Pinpoint the cell where the given text exists, returning its [X, Y] midpoint coordinate. 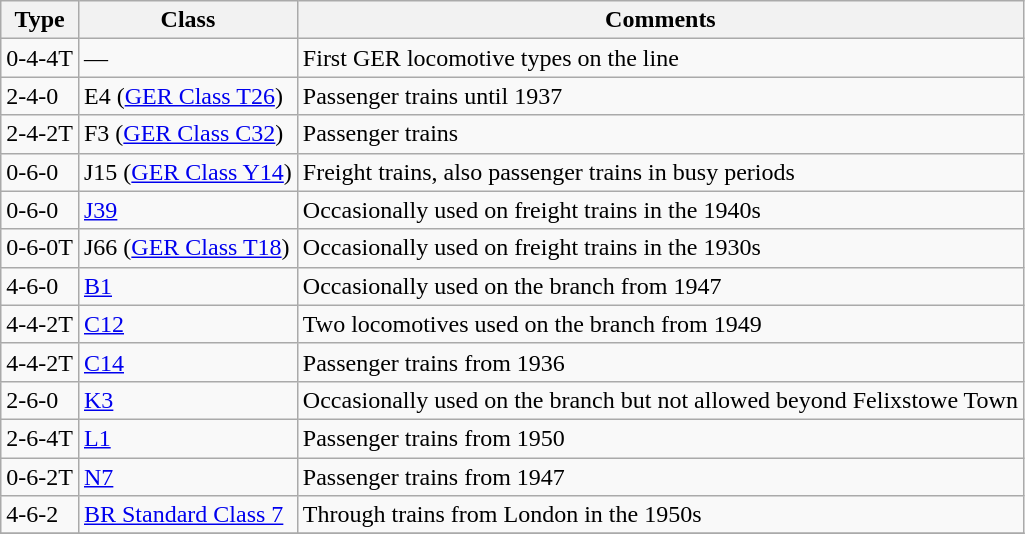
Passenger trains from 1947 [660, 477]
Freight trains, also passenger trains in busy periods [660, 172]
2-6-4T [40, 438]
K3 [188, 400]
Class [188, 20]
2-4-2T [40, 134]
Passenger trains from 1950 [660, 438]
4-6-0 [40, 286]
Passenger trains until 1937 [660, 96]
Occasionally used on the branch but not allowed beyond Felixstowe Town [660, 400]
N7 [188, 477]
First GER locomotive types on the line [660, 58]
J15 (GER Class Y14) [188, 172]
0-4-4T [40, 58]
Two locomotives used on the branch from 1949 [660, 324]
— [188, 58]
2-6-0 [40, 400]
Occasionally used on freight trains in the 1930s [660, 248]
Passenger trains from 1936 [660, 362]
F3 (GER Class C32) [188, 134]
Comments [660, 20]
E4 (GER Class T26) [188, 96]
Through trains from London in the 1950s [660, 515]
4-6-2 [40, 515]
Occasionally used on freight trains in the 1940s [660, 210]
0-6-2T [40, 477]
B1 [188, 286]
C12 [188, 324]
0-6-0T [40, 248]
BR Standard Class 7 [188, 515]
2-4-0 [40, 96]
Type [40, 20]
C14 [188, 362]
L1 [188, 438]
Passenger trains [660, 134]
J39 [188, 210]
J66 (GER Class T18) [188, 248]
Occasionally used on the branch from 1947 [660, 286]
